Search for the cell housing the specified text and yield its (x, y) center coordinate. 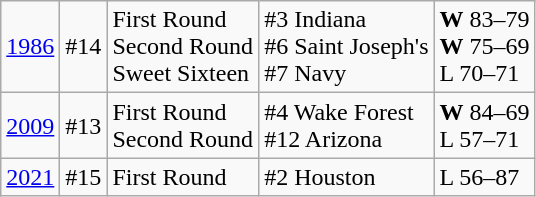
#2 Houston (346, 177)
W 83–79W 75–69L 70–71 (484, 47)
#4 Wake Forest#12 Arizona (346, 126)
#14 (84, 47)
#3 Indiana#6 Saint Joseph's#7 Navy (346, 47)
2009 (30, 126)
First RoundSecond Round (183, 126)
#13 (84, 126)
1986 (30, 47)
#15 (84, 177)
First RoundSecond RoundSweet Sixteen (183, 47)
2021 (30, 177)
W 84–69L 57–71 (484, 126)
L 56–87 (484, 177)
First Round (183, 177)
